Scan for the cell matching the given text and deliver its (X, Y) coordinate at center. 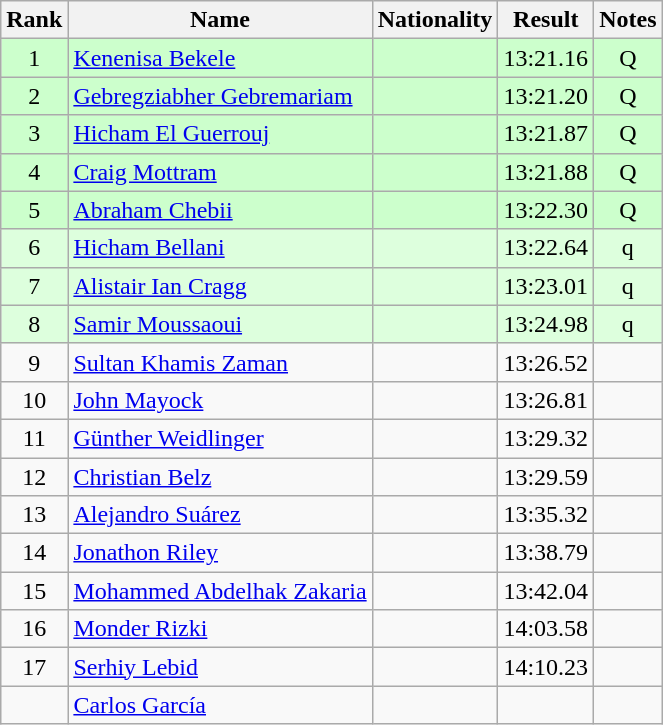
13:22.64 (546, 248)
Kenenisa Bekele (220, 58)
Mohammed Abdelhak Zakaria (220, 591)
13:21.20 (546, 96)
13:21.87 (546, 134)
Alejandro Suárez (220, 515)
4 (34, 172)
9 (34, 362)
14:10.23 (546, 667)
13:35.32 (546, 515)
12 (34, 477)
5 (34, 210)
13:24.98 (546, 324)
13:21.16 (546, 58)
13:22.30 (546, 210)
Carlos García (220, 705)
Result (546, 20)
15 (34, 591)
Craig Mottram (220, 172)
13:38.79 (546, 553)
Alistair Ian Cragg (220, 286)
Serhiy Lebid (220, 667)
13 (34, 515)
14:03.58 (546, 629)
13:26.52 (546, 362)
John Mayock (220, 400)
Sultan Khamis Zaman (220, 362)
Abraham Chebii (220, 210)
13:26.81 (546, 400)
Notes (628, 20)
13:42.04 (546, 591)
Jonathon Riley (220, 553)
6 (34, 248)
Günther Weidlinger (220, 438)
Hicham Bellani (220, 248)
13:29.32 (546, 438)
13:23.01 (546, 286)
7 (34, 286)
8 (34, 324)
Monder Rizki (220, 629)
Hicham El Guerrouj (220, 134)
14 (34, 553)
13:21.88 (546, 172)
13:29.59 (546, 477)
10 (34, 400)
1 (34, 58)
3 (34, 134)
Christian Belz (220, 477)
11 (34, 438)
16 (34, 629)
17 (34, 667)
Samir Moussaoui (220, 324)
Gebregziabher Gebremariam (220, 96)
2 (34, 96)
Rank (34, 20)
Nationality (435, 20)
Name (220, 20)
